Return the [X, Y] coordinate for the center point of the cell that contains the specified text.  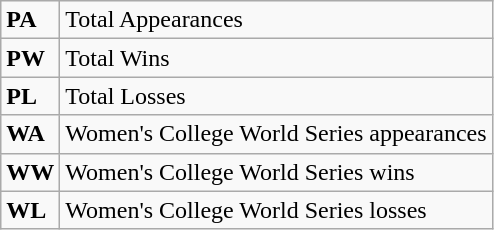
WA [30, 134]
Women's College World Series appearances [276, 134]
WL [30, 210]
Total Wins [276, 58]
Women's College World Series losses [276, 210]
Total Appearances [276, 20]
Total Losses [276, 96]
PW [30, 58]
PL [30, 96]
PA [30, 20]
Women's College World Series wins [276, 172]
WW [30, 172]
